Provide the (X, Y) coordinate of the cell's center where the given text is located.  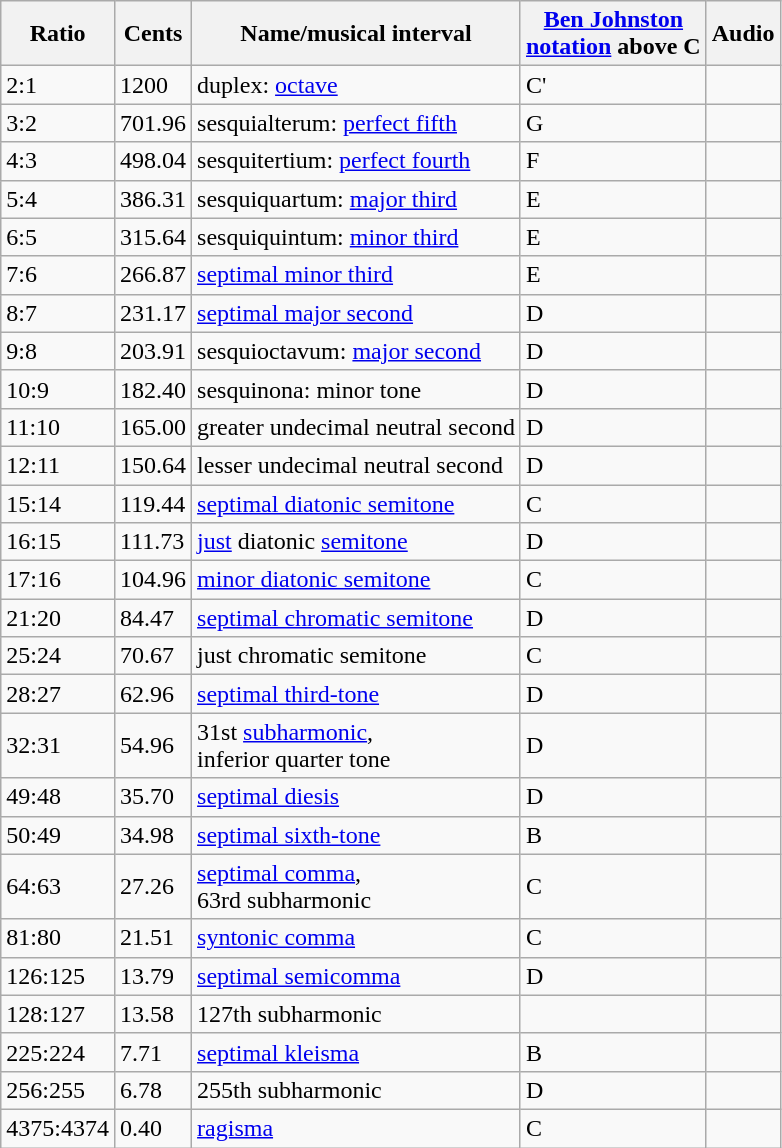
84.47 (152, 618)
septimal minor third (356, 275)
12:11 (58, 465)
10:9 (58, 389)
62.96 (152, 694)
15:14 (58, 503)
17:16 (58, 580)
64:63 (58, 886)
3:2 (58, 123)
5:4 (58, 199)
13.79 (152, 976)
septimal sixth-tone (356, 835)
231.17 (152, 313)
31st subharmonic, inferior quarter tone (356, 746)
4375:4374 (58, 1128)
27.26 (152, 886)
just chromatic semitone (356, 656)
Cents (152, 34)
255th subharmonic (356, 1090)
sesquiquintum: minor third (356, 237)
septimal comma, 63rd subharmonic (356, 886)
syntonic comma (356, 938)
septimal major second (356, 313)
G (613, 123)
lesser undecimal neutral second (356, 465)
386.31 (152, 199)
Audio (743, 34)
septimal diesis (356, 797)
32:31 (58, 746)
minor diatonic semitone (356, 580)
126:125 (58, 976)
701.96 (152, 123)
8:7 (58, 313)
sesquialterum: perfect fifth (356, 123)
16:15 (58, 542)
49:48 (58, 797)
ragisma (356, 1128)
256:255 (58, 1090)
4:3 (58, 161)
150.64 (152, 465)
duplex: octave (356, 85)
28:27 (58, 694)
111.73 (152, 542)
1200 (152, 85)
70.67 (152, 656)
225:224 (58, 1052)
sesquiquartum: major third (356, 199)
F (613, 161)
498.04 (152, 161)
2:1 (58, 85)
7:6 (58, 275)
11:10 (58, 427)
sesquinona: minor tone (356, 389)
7.71 (152, 1052)
sesquitertium: perfect fourth (356, 161)
165.00 (152, 427)
119.44 (152, 503)
21.51 (152, 938)
266.87 (152, 275)
35.70 (152, 797)
Ratio (58, 34)
septimal third-tone (356, 694)
54.96 (152, 746)
Ben Johnstonnotation above C (613, 34)
203.91 (152, 351)
septimal kleisma (356, 1052)
septimal semicomma (356, 976)
25:24 (58, 656)
50:49 (58, 835)
34.98 (152, 835)
septimal diatonic semitone (356, 503)
0.40 (152, 1128)
9:8 (58, 351)
127th subharmonic (356, 1014)
6.78 (152, 1090)
greater undecimal neutral second (356, 427)
septimal chromatic semitone (356, 618)
C' (613, 85)
6:5 (58, 237)
Name/musical interval (356, 34)
315.64 (152, 237)
104.96 (152, 580)
182.40 (152, 389)
81:80 (58, 938)
sesquioctavum: major second (356, 351)
128:127 (58, 1014)
just diatonic semitone (356, 542)
21:20 (58, 618)
13.58 (152, 1014)
